Scan for the cell matching the given text and deliver its (X, Y) coordinate at center. 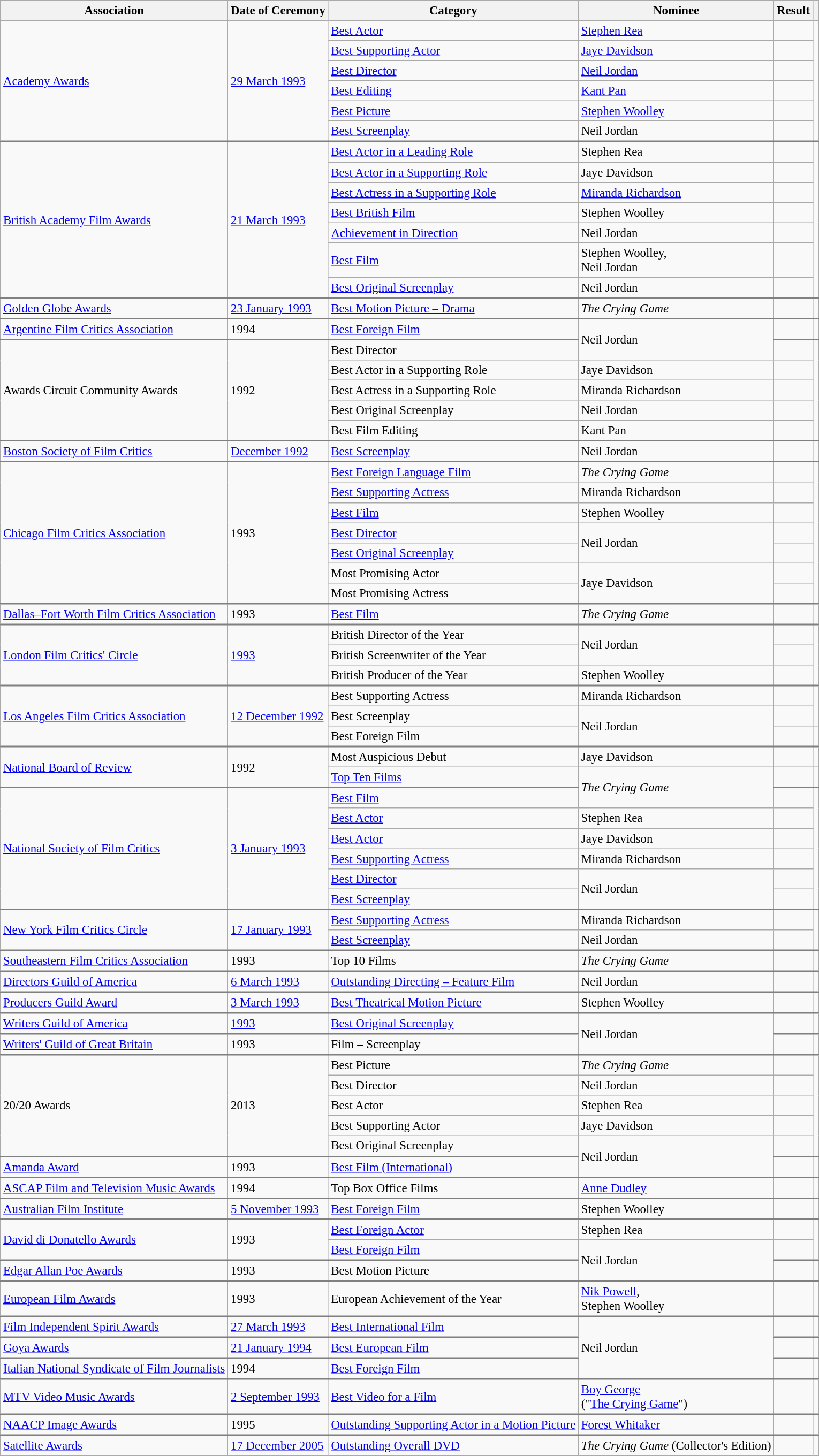
Result (793, 11)
British Screenwriter of the Year (453, 655)
Best Editing (453, 91)
Producers Guild Award (115, 1003)
Academy Awards (115, 81)
1995 (278, 1424)
The Crying Game (Collector's Edition) (677, 1446)
Best Video for a Film (453, 1397)
Argentine Film Critics Association (115, 330)
New York Film Critics Circle (115, 930)
Stephen Woolley,Neil Jordan (677, 260)
Top 10 Films (453, 961)
Los Angeles Film Critics Association (115, 716)
NAACP Image Awards (115, 1424)
Most Auspicious Debut (453, 757)
Most Promising Actor (453, 573)
2 September 1993 (278, 1397)
Dallas–Fort Worth Film Critics Association (115, 614)
12 December 1992 (278, 716)
European Film Awards (115, 1299)
Golden Globe Awards (115, 308)
December 1992 (278, 452)
Directors Guild of America (115, 981)
Anne Dudley (677, 1188)
Best International Film (453, 1327)
Outstanding Supporting Actor in a Motion Picture (453, 1424)
British Director of the Year (453, 635)
Italian National Syndicate of Film Journalists (115, 1369)
Outstanding Directing – Feature Film (453, 981)
20/20 Awards (115, 1106)
British Academy Film Awards (115, 220)
Top Box Office Films (453, 1188)
European Achievement of the Year (453, 1299)
21 March 1993 (278, 220)
Edgar Allan Poe Awards (115, 1270)
21 January 1994 (278, 1347)
29 March 1993 (278, 81)
Best Motion Picture – Drama (453, 308)
3 January 1993 (278, 849)
Best Theatrical Motion Picture (453, 1003)
17 January 1993 (278, 930)
Australian Film Institute (115, 1208)
Top Ten Films (453, 777)
Outstanding Overall DVD (453, 1446)
23 January 1993 (278, 308)
Southeastern Film Critics Association (115, 961)
Best Actor in a Leading Role (453, 152)
MTV Video Music Awards (115, 1397)
National Society of Film Critics (115, 849)
Category (453, 11)
5 November 1993 (278, 1208)
Chicago Film Critics Association (115, 533)
Film – Screenplay (453, 1045)
Most Promising Actress (453, 593)
27 March 1993 (278, 1327)
David di Donatello Awards (115, 1239)
British Producer of the Year (453, 675)
Boston Society of Film Critics (115, 452)
6 March 1993 (278, 981)
Goya Awards (115, 1347)
Best European Film (453, 1347)
Best Foreign Language Film (453, 472)
Nominee (677, 11)
Writers' Guild of Great Britain (115, 1045)
3 March 1993 (278, 1003)
Best Film Editing (453, 431)
Best Motion Picture (453, 1270)
2013 (278, 1106)
Writers Guild of America (115, 1023)
Achievement in Direction (453, 233)
Best Film (International) (453, 1167)
Amanda Award (115, 1167)
17 December 2005 (278, 1446)
Satellite Awards (115, 1446)
Awards Circuit Community Awards (115, 391)
National Board of Review (115, 767)
Best Foreign Actor (453, 1229)
ASCAP Film and Television Music Awards (115, 1188)
Date of Ceremony (278, 11)
Forest Whitaker (677, 1424)
Best British Film (453, 212)
Film Independent Spirit Awards (115, 1327)
London Film Critics' Circle (115, 655)
Nik Powell,Stephen Woolley (677, 1299)
Boy George("The Crying Game") (677, 1397)
Association (115, 11)
